Capture the cell that displays the provided text and extract its [x, y] central coordinate. 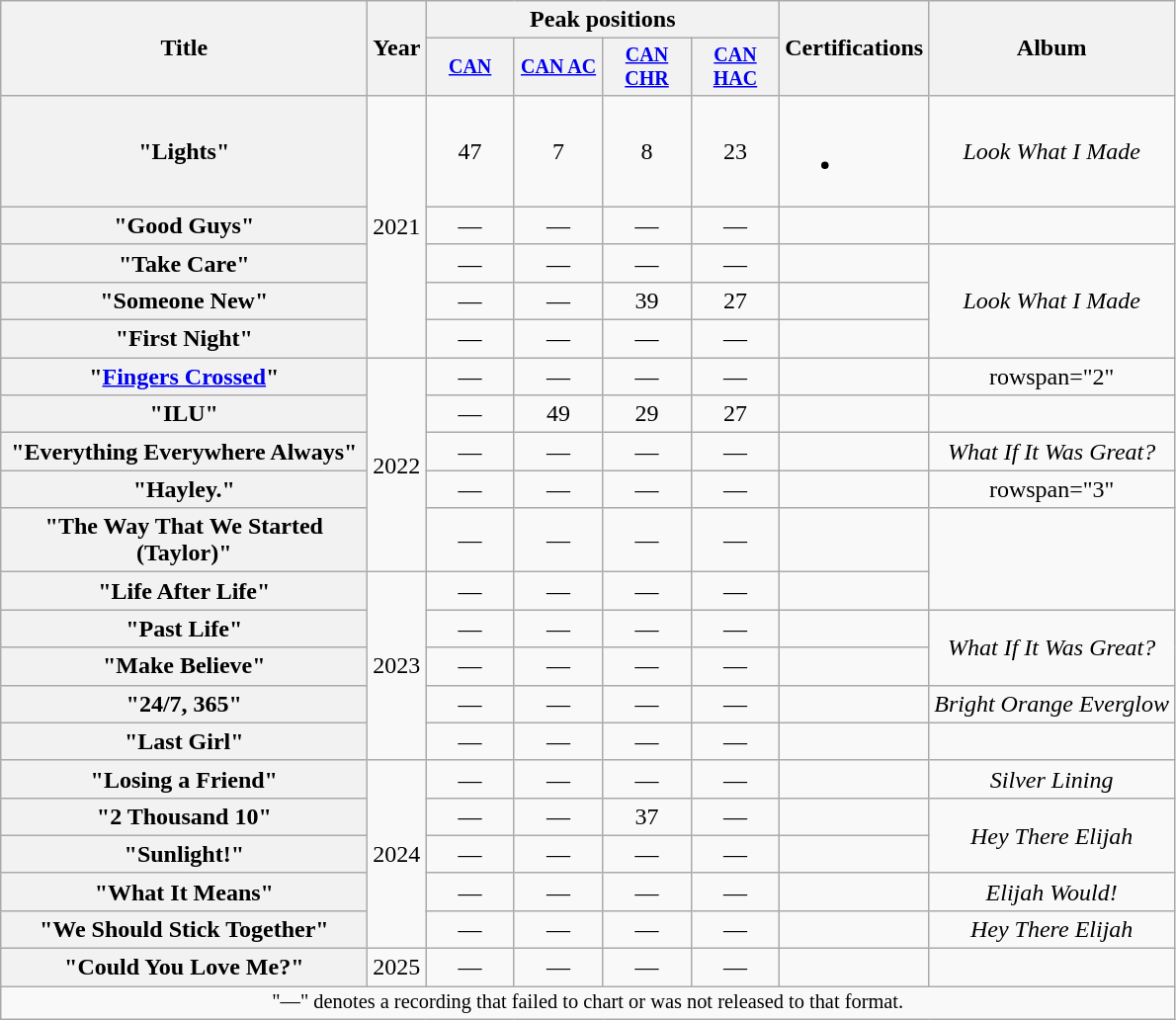
CAN AC [557, 67]
"Life After Life" [184, 591]
"Make Believe" [184, 666]
Title [184, 48]
2022 [397, 465]
Bright Orange Everglow [1051, 704]
Silver Lining [1051, 779]
Year [397, 48]
"Sunlight!" [184, 854]
"We Should Stick Together" [184, 929]
37 [646, 816]
"Fingers Crossed" [184, 377]
"Could You Love Me?" [184, 968]
Album [1051, 48]
"Last Girl" [184, 741]
2023 [397, 666]
CAN CHR [646, 67]
Certifications [854, 48]
CAN HAC [735, 67]
"Past Life" [184, 629]
"—" denotes a recording that failed to chart or was not released to that format. [588, 1003]
2025 [397, 968]
2024 [397, 854]
"First Night" [184, 339]
7 [557, 150]
Peak positions [603, 20]
23 [735, 150]
"Take Care" [184, 263]
47 [470, 150]
"ILU" [184, 414]
8 [646, 150]
rowspan="2" [1051, 377]
"24/7, 365" [184, 704]
"Good Guys" [184, 225]
CAN [470, 67]
"What It Means" [184, 892]
"Losing a Friend" [184, 779]
49 [557, 414]
"Hayley." [184, 489]
Elijah Would! [1051, 892]
39 [646, 300]
rowspan="3" [1051, 489]
29 [646, 414]
"Lights" [184, 150]
"2 Thousand 10" [184, 816]
2021 [397, 225]
"Everything Everywhere Always" [184, 452]
"Someone New" [184, 300]
"The Way That We Started (Taylor)" [184, 540]
